Find where the given text appears and provide that cell's center as [X, Y] coordinate. 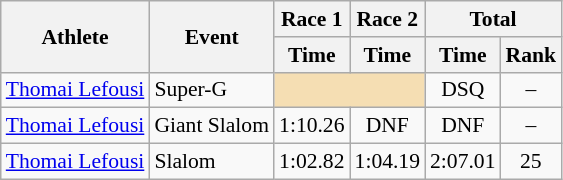
Athlete [76, 36]
Giant Slalom [212, 126]
1:10.26 [312, 126]
Super-G [212, 90]
Race 2 [388, 19]
Event [212, 36]
Slalom [212, 162]
1:04.19 [388, 162]
Rank [532, 55]
1:02.82 [312, 162]
25 [532, 162]
DSQ [462, 90]
Race 1 [312, 19]
2:07.01 [462, 162]
Total [493, 19]
